Capture the cell that displays the provided text and extract its (X, Y) central coordinate. 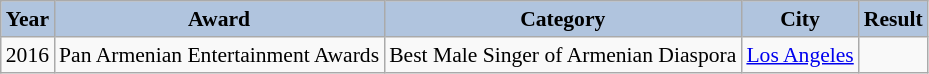
2016 (28, 55)
Year (28, 19)
Los Angeles (800, 55)
Category (562, 19)
City (800, 19)
Award (219, 19)
Result (894, 19)
Best Male Singer of Armenian Diaspora (562, 55)
Pan Armenian Entertainment Awards (219, 55)
